Pinpoint the cell where the given text exists, returning its [x, y] midpoint coordinate. 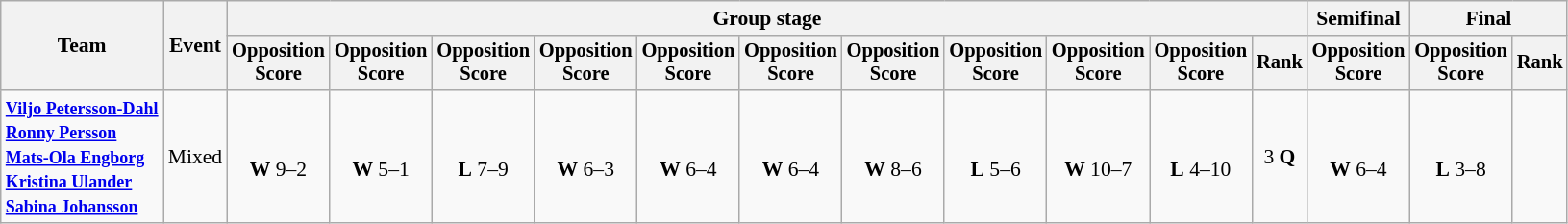
Mixed [195, 157]
L 4–10 [1202, 157]
L 3–8 [1461, 157]
L 5–6 [996, 157]
W 10–7 [1098, 157]
Semifinal [1359, 18]
W 6–3 [586, 157]
3 Q [1280, 157]
L 7–9 [483, 157]
W 8–6 [894, 157]
Event [195, 46]
Team [83, 46]
Group stage [767, 18]
W 9–2 [279, 157]
W 5–1 [381, 157]
Final [1488, 18]
Viljo Petersson-DahlRonny PerssonMats-Ola EngborgKristina UlanderSabina Johansson [83, 157]
